Provide the [x, y] coordinate of the cell's center where the given text is located.  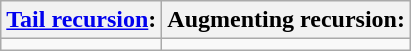
Augmenting recursion: [286, 20]
Tail recursion: [82, 20]
